Return (X, Y) of the center of cell containing provided text 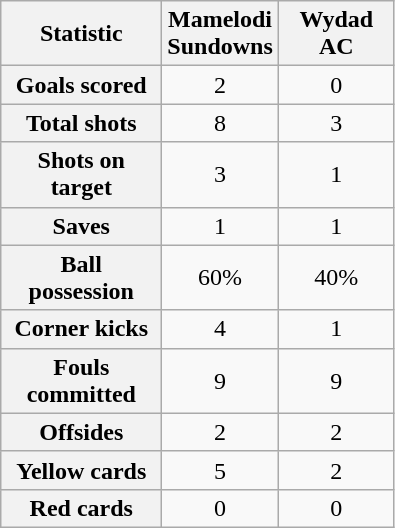
Ball possession (82, 278)
Mamelodi Sundowns (220, 34)
Shots on target (82, 174)
Corner kicks (82, 329)
Wydad AC (336, 34)
Statistic (82, 34)
Yellow cards (82, 470)
8 (220, 123)
60% (220, 278)
40% (336, 278)
Total shots (82, 123)
Offsides (82, 432)
Saves (82, 226)
4 (220, 329)
5 (220, 470)
Red cards (82, 508)
Fouls committed (82, 380)
Goals scored (82, 85)
